Determine the (x, y) coordinate at the center of the cell enclosing the given text.  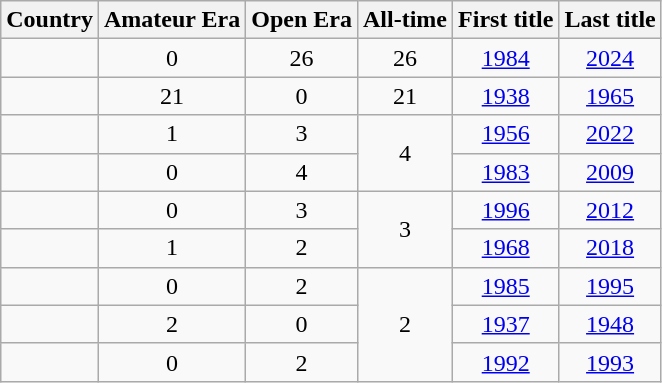
1984 (506, 58)
1965 (610, 96)
1996 (506, 210)
1993 (610, 362)
1995 (610, 286)
First title (506, 20)
1938 (506, 96)
Country (50, 20)
2012 (610, 210)
Last title (610, 20)
2018 (610, 248)
1956 (506, 134)
Open Era (302, 20)
1948 (610, 324)
1983 (506, 172)
2009 (610, 172)
2024 (610, 58)
Amateur Era (172, 20)
1968 (506, 248)
1985 (506, 286)
All-time (404, 20)
1937 (506, 324)
2022 (610, 134)
1992 (506, 362)
